Provide the (X, Y) coordinate of the cell's center where the given text is located.  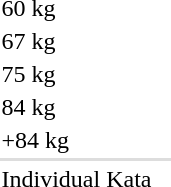
+84 kg (76, 140)
84 kg (76, 107)
75 kg (76, 74)
67 kg (76, 41)
